Extract the (x, y) coordinate from the center of the cell holding the provided text.  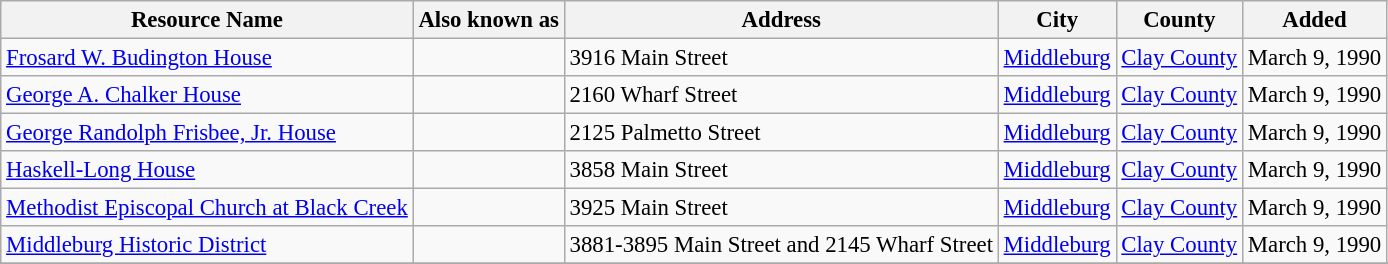
2160 Wharf Street (781, 95)
Address (781, 20)
George Randolph Frisbee, Jr. House (207, 133)
2125 Palmetto Street (781, 133)
Also known as (488, 20)
City (1057, 20)
3858 Main Street (781, 170)
Added (1314, 20)
County (1179, 20)
Methodist Episcopal Church at Black Creek (207, 208)
George A. Chalker House (207, 95)
Frosard W. Budington House (207, 58)
3916 Main Street (781, 58)
3925 Main Street (781, 208)
Resource Name (207, 20)
3881-3895 Main Street and 2145 Wharf Street (781, 245)
Haskell-Long House (207, 170)
Middleburg Historic District (207, 245)
